Determine the [x, y] coordinate at the center of the cell enclosing the given text.  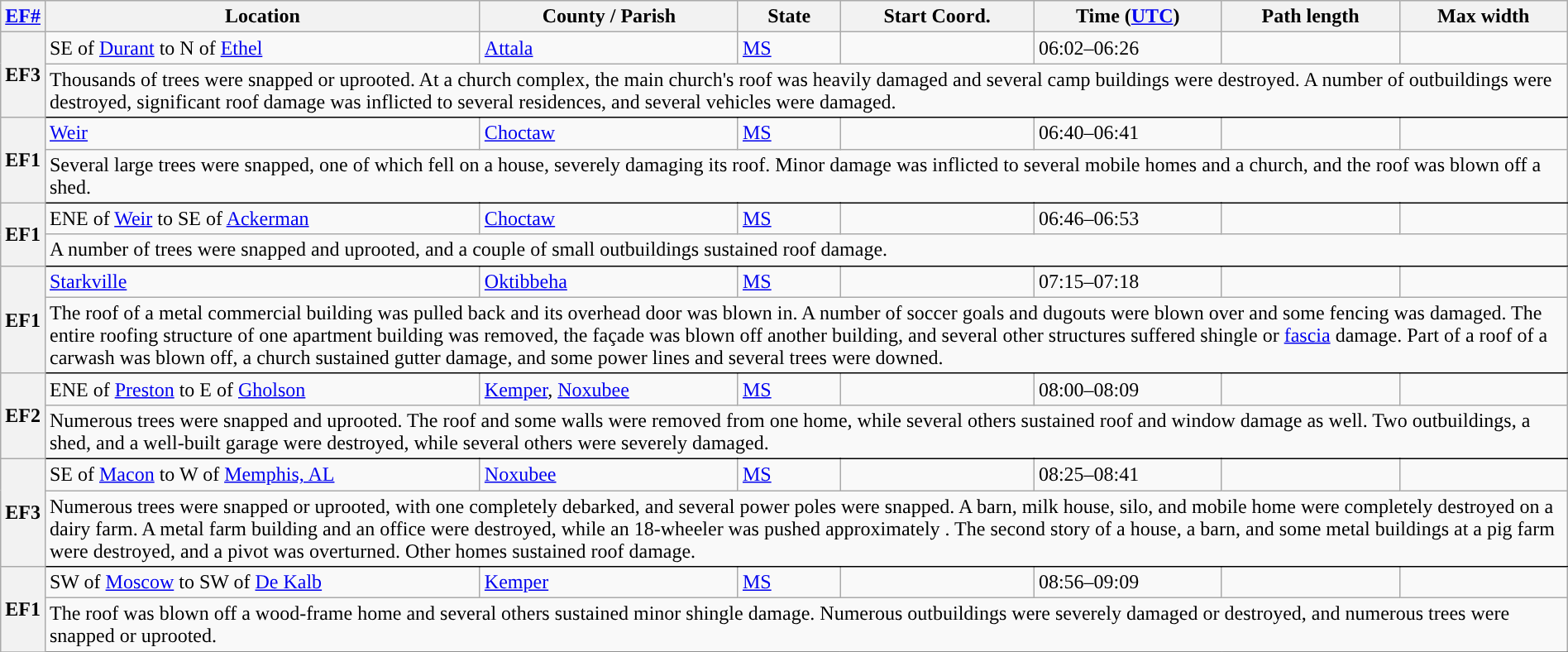
Kemper, Noxubee [609, 389]
06:40–06:41 [1128, 133]
ENE of Weir to SE of Ackerman [262, 218]
Path length [1310, 17]
Noxubee [609, 474]
EF# [23, 17]
07:15–07:18 [1128, 281]
Attala [609, 48]
SW of Moscow to SW of De Kalb [262, 582]
SE of Macon to W of Memphis, AL [262, 474]
06:02–06:26 [1128, 48]
08:00–08:09 [1128, 389]
Starkville [262, 281]
Weir [262, 133]
County / Parish [609, 17]
EF2 [23, 415]
ENE of Preston to E of Gholson [262, 389]
SE of Durant to N of Ethel [262, 48]
08:56–09:09 [1128, 582]
Kemper [609, 582]
06:46–06:53 [1128, 218]
Max width [1484, 17]
Oktibbeha [609, 281]
A number of trees were snapped and uprooted, and a couple of small outbuildings sustained roof damage. [806, 250]
Time (UTC) [1128, 17]
State [789, 17]
Location [262, 17]
Start Coord. [938, 17]
08:25–08:41 [1128, 474]
